Return the [X, Y] coordinate for the center point of the cell that contains the specified text.  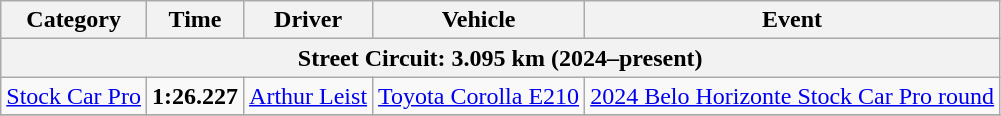
Vehicle [479, 20]
Arthur Leist [308, 96]
Driver [308, 20]
Toyota Corolla E210 [479, 96]
Time [194, 20]
2024 Belo Horizonte Stock Car Pro round [792, 96]
1:26.227 [194, 96]
Stock Car Pro [74, 96]
Event [792, 20]
Street Circuit: 3.095 km (2024–present) [500, 58]
Category [74, 20]
